Pinpoint the cell where the given text exists, returning its [x, y] midpoint coordinate. 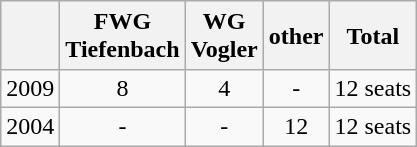
FWGTiefenbach [122, 36]
12 [296, 126]
2004 [30, 126]
8 [122, 88]
WGVogler [224, 36]
4 [224, 88]
other [296, 36]
2009 [30, 88]
Total [373, 36]
